Provide the [X, Y] coordinate of the cell's center where the given text is located.  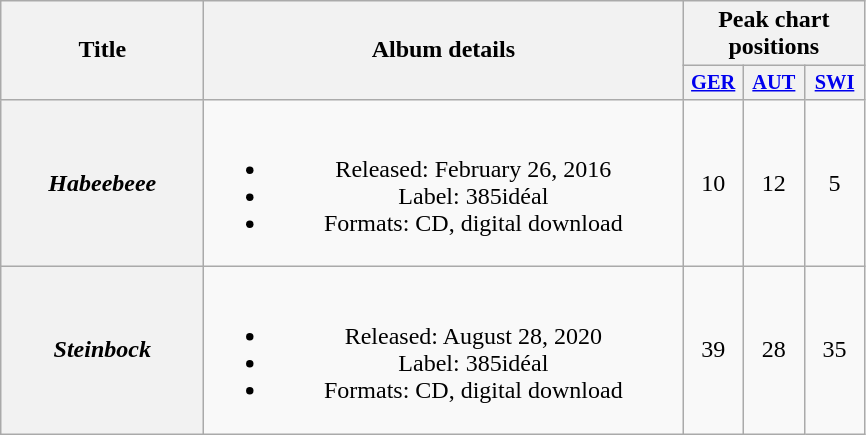
35 [834, 350]
Album details [444, 50]
Peak chart positions [774, 34]
Habeebeee [102, 182]
39 [714, 350]
5 [834, 182]
Title [102, 50]
28 [774, 350]
10 [714, 182]
12 [774, 182]
SWI [834, 83]
Steinbock [102, 350]
AUT [774, 83]
GER [714, 83]
Released: August 28, 2020Label: 385idéalFormats: CD, digital download [444, 350]
Released: February 26, 2016Label: 385idéalFormats: CD, digital download [444, 182]
